Determine the [x, y] coordinate at the center of the cell enclosing the given text.  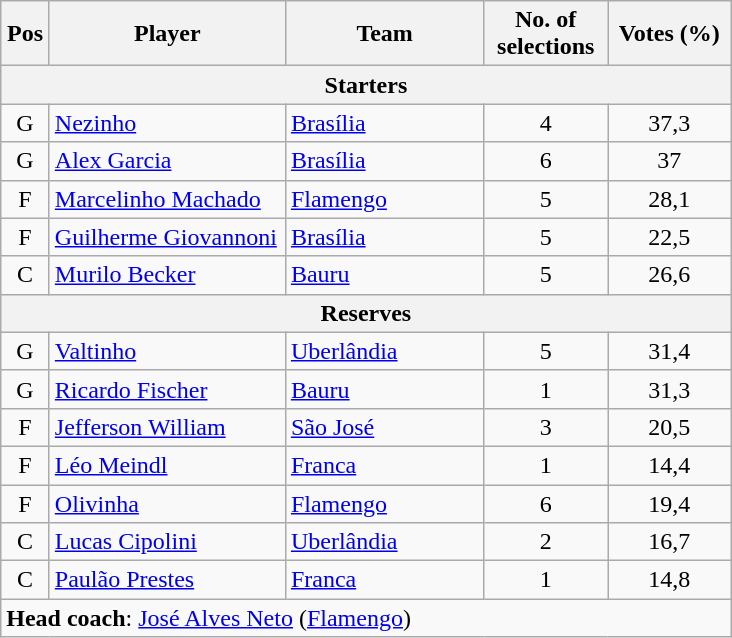
19,4 [670, 503]
Alex Garcia [167, 161]
Ricardo Fischer [167, 389]
Marcelinho Machado [167, 199]
Player [167, 34]
Lucas Cipolini [167, 542]
São José [384, 427]
37 [670, 161]
Nezinho [167, 123]
28,1 [670, 199]
37,3 [670, 123]
Paulão Prestes [167, 580]
14,8 [670, 580]
20,5 [670, 427]
31,4 [670, 351]
26,6 [670, 275]
Votes (%) [670, 34]
Guilherme Giovannoni [167, 237]
3 [546, 427]
Head coach: José Alves Neto (Flamengo) [366, 618]
Jefferson William [167, 427]
Pos [26, 34]
14,4 [670, 465]
No. of selections [546, 34]
Murilo Becker [167, 275]
Léo Meindl [167, 465]
Olivinha [167, 503]
22,5 [670, 237]
Reserves [366, 313]
2 [546, 542]
Team [384, 34]
16,7 [670, 542]
31,3 [670, 389]
Valtinho [167, 351]
4 [546, 123]
Starters [366, 85]
